Search for the cell housing the specified text and yield its [X, Y] center coordinate. 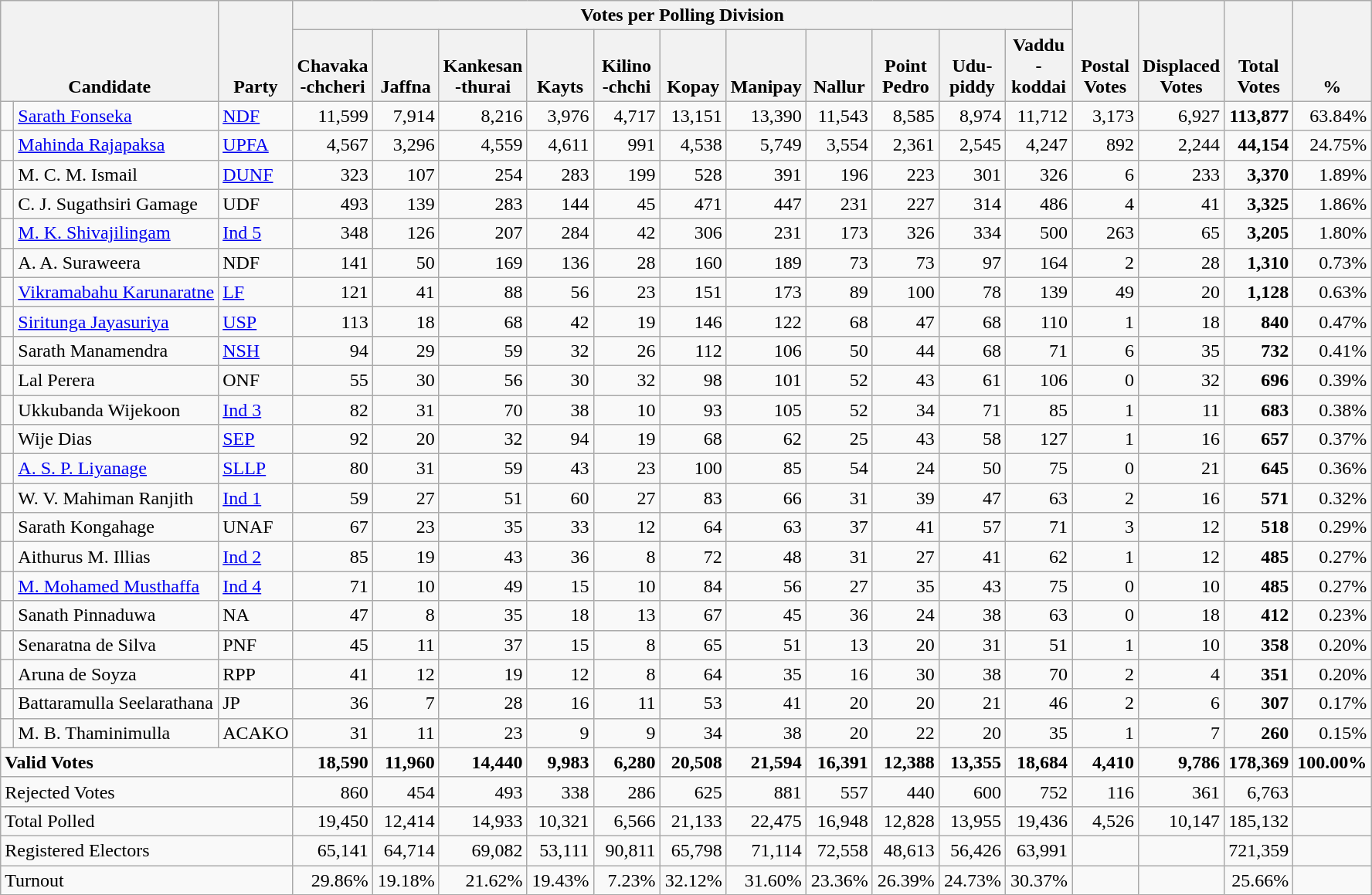
0.32% [1332, 498]
3,370 [1259, 175]
PostalVotes [1105, 51]
53 [693, 703]
Nallur [839, 66]
65,141 [332, 850]
3,296 [406, 145]
4,717 [627, 116]
21,133 [693, 821]
Votes per Polling Division [682, 15]
44 [905, 351]
471 [693, 204]
NSH [256, 351]
11,599 [332, 116]
11,712 [1038, 116]
121 [332, 292]
3,205 [1259, 233]
57 [972, 527]
12,828 [905, 821]
486 [1038, 204]
338 [560, 792]
0.73% [1332, 263]
3,325 [1259, 204]
122 [766, 321]
SEP [256, 439]
2,361 [905, 145]
752 [1038, 792]
645 [1259, 469]
RPP [256, 674]
M. C. M. Ismail [116, 175]
7.23% [627, 880]
25 [839, 439]
4,559 [483, 145]
12,388 [905, 762]
110 [1038, 321]
Total Votes [1259, 51]
Aithurus M. Illias [116, 557]
0.39% [1332, 380]
991 [627, 145]
72 [693, 557]
3,173 [1105, 116]
18,590 [332, 762]
Aruna de Soyza [116, 674]
Kankesan-thurai [483, 66]
Siritunga Jayasuriya [116, 321]
48,613 [905, 850]
600 [972, 792]
Lal Perera [116, 380]
113 [332, 321]
Ind 5 [256, 233]
233 [1182, 175]
19,450 [332, 821]
31.60% [766, 880]
3,976 [560, 116]
2,545 [972, 145]
0.63% [1332, 292]
571 [1259, 498]
100.00% [1332, 762]
89 [839, 292]
Sanath Pinnaduwa [116, 615]
18,684 [1038, 762]
892 [1105, 145]
13,151 [693, 116]
126 [406, 233]
93 [693, 410]
4,410 [1105, 762]
W. V. Mahiman Ranjith [116, 498]
UNAF [256, 527]
83 [693, 498]
LF [256, 292]
169 [483, 263]
2,244 [1182, 145]
223 [905, 175]
90,811 [627, 850]
314 [972, 204]
DUNF [256, 175]
8,216 [483, 116]
412 [1259, 615]
Vaddu-koddai [1038, 66]
22 [905, 733]
10,321 [560, 821]
105 [766, 410]
48 [766, 557]
33 [560, 527]
732 [1259, 351]
0.29% [1332, 527]
21,594 [766, 762]
USP [256, 321]
Ind 2 [256, 557]
M. Mohamed Musthaffa [116, 586]
60 [560, 498]
286 [627, 792]
557 [839, 792]
185,132 [1259, 821]
307 [1259, 703]
657 [1259, 439]
9,786 [1182, 762]
840 [1259, 321]
78 [972, 292]
C. J. Sugathsiri Gamage [116, 204]
Total Polled [147, 821]
721,359 [1259, 850]
Battaramulla Seelarathana [116, 703]
Jaffna [406, 66]
46 [1038, 703]
263 [1105, 233]
JP [256, 703]
Mahinda Rajapaksa [116, 145]
301 [972, 175]
DisplacedVotes [1182, 51]
SLLP [256, 469]
Valid Votes [147, 762]
196 [839, 175]
Rejected Votes [147, 792]
8,974 [972, 116]
254 [483, 175]
12,414 [406, 821]
Ind 1 [256, 498]
92 [332, 439]
UDF [256, 204]
447 [766, 204]
22,475 [766, 821]
66 [766, 498]
6,927 [1182, 116]
391 [766, 175]
144 [560, 204]
20,508 [693, 762]
UPFA [256, 145]
80 [332, 469]
13,355 [972, 762]
23.36% [839, 880]
32.12% [693, 880]
518 [1259, 527]
Manipay [766, 66]
4,611 [560, 145]
0.15% [1332, 733]
ONF [256, 380]
82 [332, 410]
Kayts [560, 66]
1.89% [1332, 175]
44,154 [1259, 145]
1,128 [1259, 292]
6,763 [1259, 792]
8,585 [905, 116]
24.73% [972, 880]
11,960 [406, 762]
M. K. Shivajilingam [116, 233]
26.39% [905, 880]
4,538 [693, 145]
0.41% [1332, 351]
19.18% [406, 880]
% [1332, 51]
14,440 [483, 762]
5,749 [766, 145]
19,436 [1038, 821]
71,114 [766, 850]
97 [972, 263]
6,280 [627, 762]
454 [406, 792]
0.38% [1332, 410]
26 [627, 351]
112 [693, 351]
21.62% [483, 880]
6,566 [627, 821]
A. S. P. Liyanage [116, 469]
0.47% [1332, 321]
696 [1259, 380]
63,991 [1038, 850]
Chavaka-chcheri [332, 66]
358 [1259, 645]
284 [560, 233]
39 [905, 498]
0.17% [1332, 703]
24.75% [1332, 145]
53,111 [560, 850]
4,526 [1105, 821]
199 [627, 175]
4,247 [1038, 145]
625 [693, 792]
260 [1259, 733]
4,567 [332, 145]
98 [693, 380]
Ind 4 [256, 586]
ACAKO [256, 733]
19.43% [560, 880]
683 [1259, 410]
Ind 3 [256, 410]
29 [406, 351]
72,558 [839, 850]
160 [693, 263]
881 [766, 792]
Senaratna de Silva [116, 645]
11,543 [839, 116]
1.80% [1332, 233]
351 [1259, 674]
88 [483, 292]
348 [332, 233]
146 [693, 321]
Kilino-chchi [627, 66]
84 [693, 586]
361 [1182, 792]
Candidate [110, 51]
101 [766, 380]
13,955 [972, 821]
3 [1105, 527]
Udu-piddy [972, 66]
Sarath Kongahage [116, 527]
440 [905, 792]
7,914 [406, 116]
65,798 [693, 850]
M. B. Thaminimulla [116, 733]
25.66% [1259, 880]
323 [332, 175]
Party [256, 51]
0.23% [1332, 615]
16,391 [839, 762]
69,082 [483, 850]
113,877 [1259, 116]
Kopay [693, 66]
Turnout [147, 880]
Sarath Manamendra [116, 351]
13,390 [766, 116]
107 [406, 175]
54 [839, 469]
189 [766, 263]
10,147 [1182, 821]
A. A. Suraweera [116, 263]
9,983 [560, 762]
16,948 [839, 821]
29.86% [332, 880]
306 [693, 233]
Ukkubanda Wijekoon [116, 410]
NA [256, 615]
Sarath Fonseka [116, 116]
227 [905, 204]
164 [1038, 263]
64,714 [406, 850]
528 [693, 175]
1,310 [1259, 263]
207 [483, 233]
Wije Dias [116, 439]
151 [693, 292]
58 [972, 439]
178,369 [1259, 762]
500 [1038, 233]
61 [972, 380]
1.86% [1332, 204]
0.37% [1332, 439]
63.84% [1332, 116]
30.37% [1038, 880]
136 [560, 263]
PNF [256, 645]
Vikramabahu Karunaratne [116, 292]
3,554 [839, 145]
PointPedro [905, 66]
Registered Electors [147, 850]
141 [332, 263]
56,426 [972, 850]
0.36% [1332, 469]
14,933 [483, 821]
116 [1105, 792]
334 [972, 233]
860 [332, 792]
55 [332, 380]
127 [1038, 439]
